Return (x, y) of the center of cell containing provided text 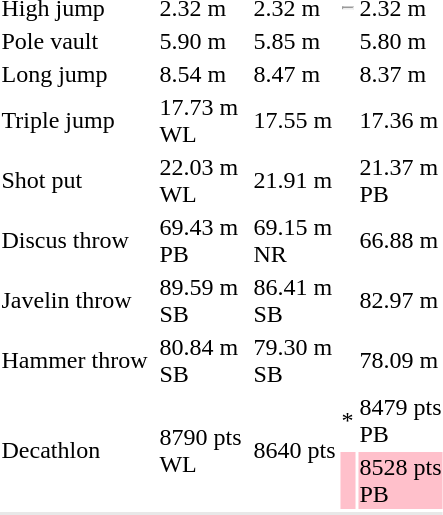
8.54 m (200, 74)
5.80 m (400, 41)
Hammer throw (74, 360)
Pole vault (74, 41)
5.90 m (200, 41)
8528 pts PB (400, 480)
17.36 m (400, 120)
5.85 m (294, 41)
82.97 m (400, 300)
Shot put (74, 180)
17.55 m (294, 120)
86.41 m SB (294, 300)
8790 pts WL (200, 450)
Discus throw (74, 240)
78.09 m (400, 360)
79.30 mSB (294, 360)
69.15 m NR (294, 240)
66.88 m (400, 240)
Long jump (74, 74)
22.03 m WL (200, 180)
21.37 m PB (400, 180)
80.84 mSB (200, 360)
69.43 m PB (200, 240)
8479 pts PB (400, 420)
89.59 m SB (200, 300)
Triple jump (74, 120)
17.73 m WL (200, 120)
8.47 m (294, 74)
21.91 m (294, 180)
8.37 m (400, 74)
8640 pts (294, 450)
Decathlon (74, 450)
Javelin throw (74, 300)
* (348, 420)
